Locate the cell with the specified text and output its (X, Y) center coordinate. 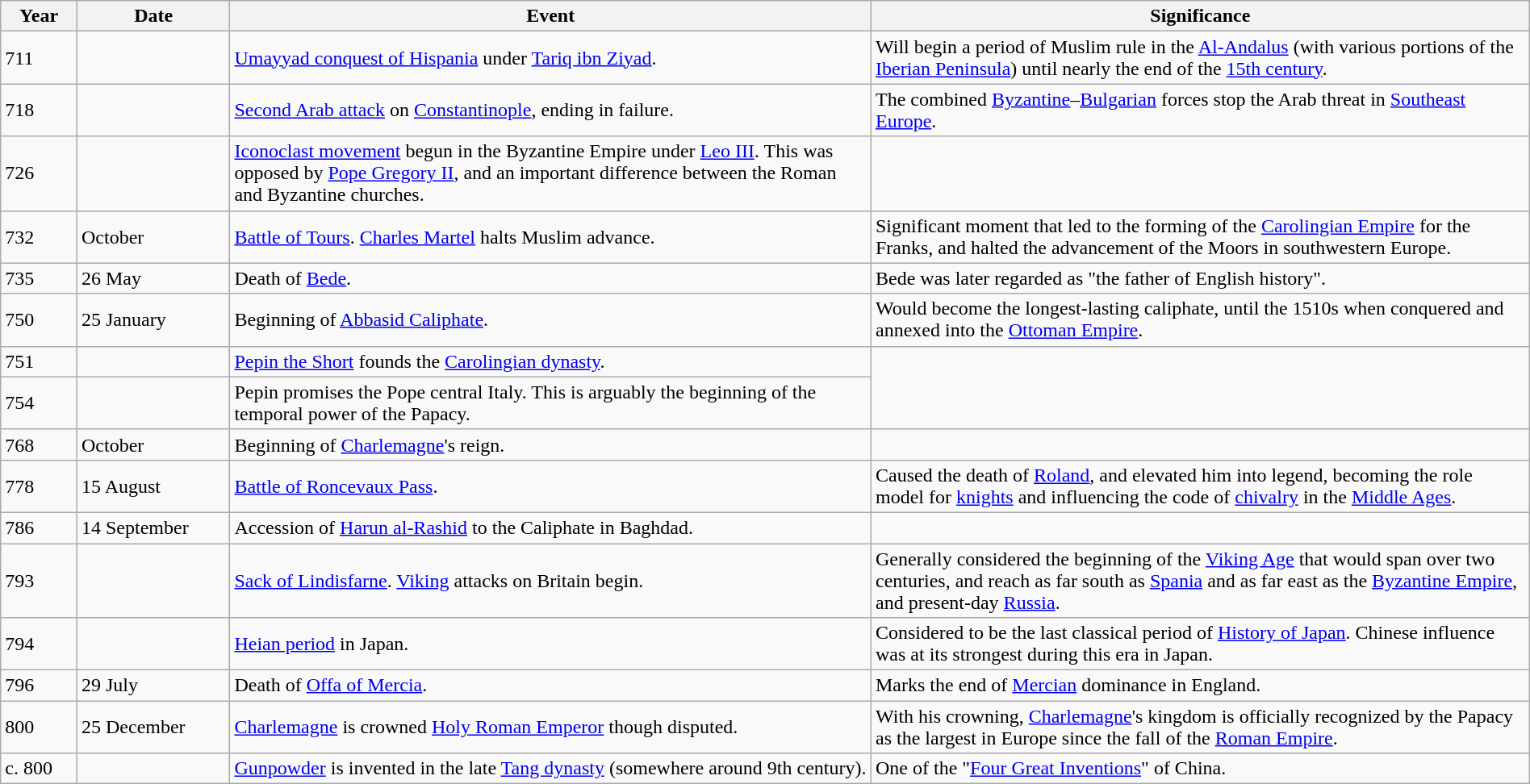
Death of Offa of Mercia. (550, 686)
Second Arab attack on Constantinople, ending in failure. (550, 110)
Sack of Lindisfarne. Viking attacks on Britain begin. (550, 581)
Umayyad conquest of Hispania under Tariq ibn Ziyad. (550, 58)
800 (39, 728)
Considered to be the last classical period of History of Japan. Chinese influence was at its strongest during this era in Japan. (1200, 644)
Charlemagne is crowned Holy Roman Emperor though disputed. (550, 728)
Bede was later regarded as "the father of English history". (1200, 278)
29 July (153, 686)
Beginning of Abbasid Caliphate. (550, 319)
Will begin a period of Muslim rule in the Al-Andalus (with various portions of the Iberian Peninsula) until nearly the end of the 15th century. (1200, 58)
Significant moment that led to the forming of the Carolingian Empire for the Franks, and halted the advancement of the Moors in southwestern Europe. (1200, 237)
786 (39, 528)
25 January (153, 319)
15 August (153, 486)
768 (39, 444)
25 December (153, 728)
778 (39, 486)
Would become the longest-lasting caliphate, until the 1510s when conquered and annexed into the Ottoman Empire. (1200, 319)
796 (39, 686)
754 (39, 403)
c. 800 (39, 769)
Marks the end of Mercian dominance in England. (1200, 686)
750 (39, 319)
Battle of Roncevaux Pass. (550, 486)
The combined Byzantine–Bulgarian forces stop the Arab threat in Southeast Europe. (1200, 110)
732 (39, 237)
Year (39, 16)
One of the "Four Great Inventions" of China. (1200, 769)
Death of Bede. (550, 278)
793 (39, 581)
Significance (1200, 16)
751 (39, 361)
Event (550, 16)
26 May (153, 278)
Accession of Harun al-Rashid to the Caliphate in Baghdad. (550, 528)
Pepin promises the Pope central Italy. This is arguably the beginning of the temporal power of the Papacy. (550, 403)
Date (153, 16)
Gunpowder is invented in the late Tang dynasty (somewhere around 9th century). (550, 769)
718 (39, 110)
Heian period in Japan. (550, 644)
794 (39, 644)
14 September (153, 528)
726 (39, 173)
With his crowning, Charlemagne's kingdom is officially recognized by the Papacy as the largest in Europe since the fall of the Roman Empire. (1200, 728)
Battle of Tours. Charles Martel halts Muslim advance. (550, 237)
711 (39, 58)
Pepin the Short founds the Carolingian dynasty. (550, 361)
735 (39, 278)
Beginning of Charlemagne's reign. (550, 444)
